Search for the cell housing the specified text and yield its [x, y] center coordinate. 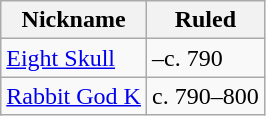
Rabbit God K [74, 96]
–c. 790 [205, 58]
Ruled [205, 20]
c. 790–800 [205, 96]
Eight Skull [74, 58]
Nickname [74, 20]
